Extract the (X, Y) coordinate from the center of the cell holding the provided text.  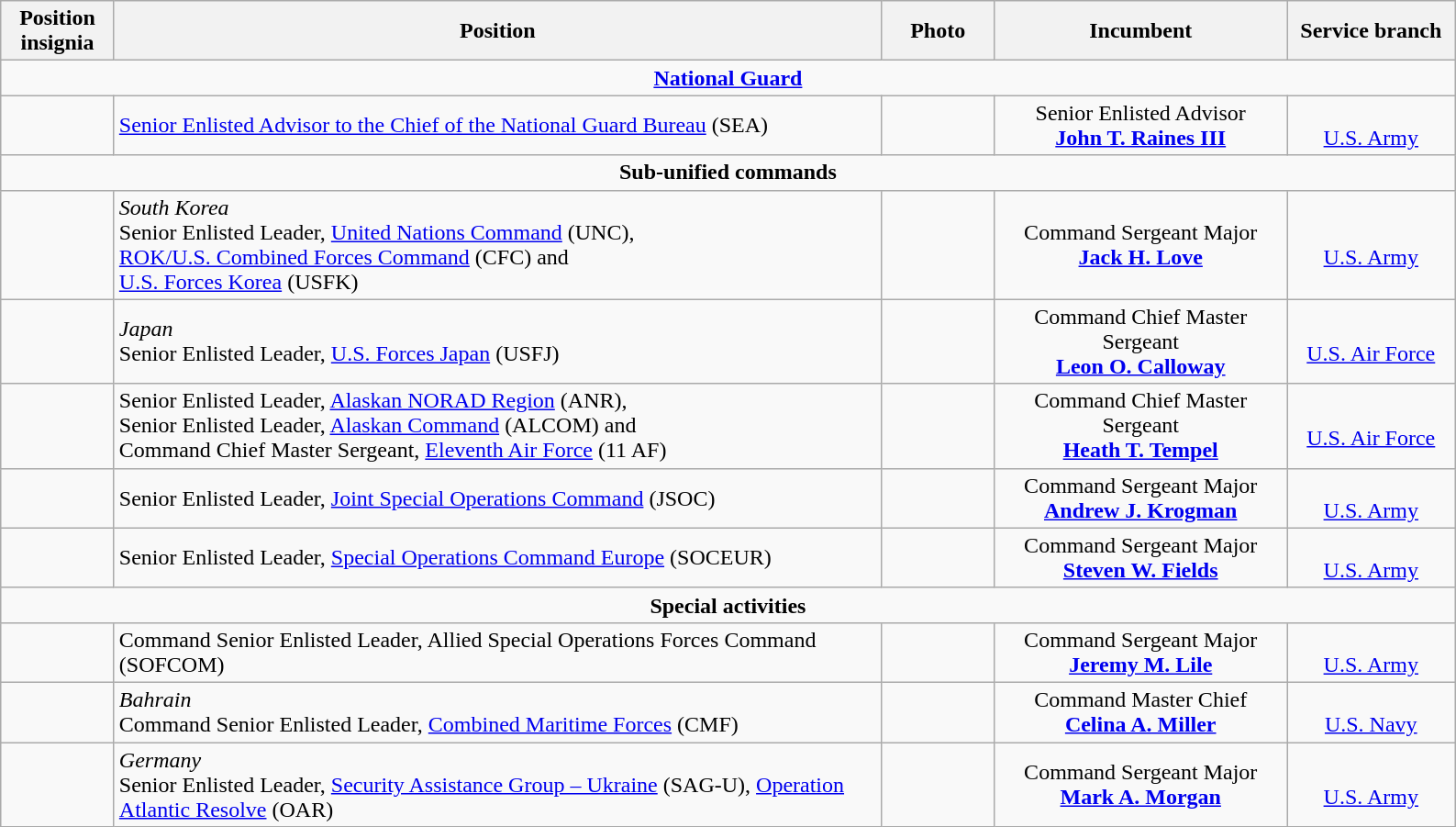
Senior Enlisted Leader, Joint Special Operations Command (JSOC) (497, 497)
Senior Enlisted AdvisorJohn T. Raines III (1141, 125)
Position insignia (58, 31)
Command Senior Enlisted Leader, Allied Special Operations Forces Command (SOFCOM) (497, 652)
South KoreaSenior Enlisted Leader, United Nations Command (UNC),ROK/U.S. Combined Forces Command (CFC) andU.S. Forces Korea (USFK) (497, 244)
Position (497, 31)
National Guard (728, 78)
Command Chief Master SergeantLeon O. Calloway (1141, 341)
Sub-unified commands (728, 173)
Photo (938, 31)
Senior Enlisted Leader, Special Operations Command Europe (SOCEUR) (497, 558)
Command Master ChiefCelina A. Miller (1141, 712)
JapanSenior Enlisted Leader, U.S. Forces Japan (USFJ) (497, 341)
U.S. Navy (1371, 712)
Command Sergeant MajorSteven W. Fields (1141, 558)
Incumbent (1141, 31)
Service branch (1371, 31)
Command Sergeant MajorAndrew J. Krogman (1141, 497)
Command Sergeant MajorMark A. Morgan (1141, 784)
Command Chief Master SergeantHeath T. Tempel (1141, 426)
Command Sergeant MajorJeremy M. Lile (1141, 652)
GermanySenior Enlisted Leader, Security Assistance Group – Ukraine (SAG-U), Operation Atlantic Resolve (OAR) (497, 784)
Command Sergeant MajorJack H. Love (1141, 244)
Senior Enlisted Advisor to the Chief of the National Guard Bureau (SEA) (497, 125)
Special activities (728, 605)
BahrainCommand Senior Enlisted Leader, Combined Maritime Forces (CMF) (497, 712)
